For the text-containing cell, return its midpoint in [X, Y] coordinate format. 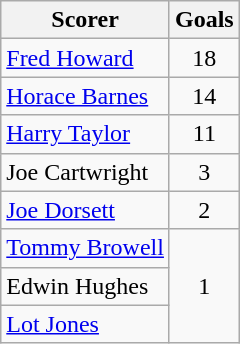
Scorer [86, 20]
18 [204, 58]
Goals [204, 20]
14 [204, 96]
Harry Taylor [86, 134]
3 [204, 172]
Tommy Browell [86, 248]
1 [204, 286]
11 [204, 134]
Edwin Hughes [86, 286]
Fred Howard [86, 58]
2 [204, 210]
Joe Cartwright [86, 172]
Lot Jones [86, 324]
Horace Barnes [86, 96]
Joe Dorsett [86, 210]
